Pinpoint the cell where the given text exists, returning its [X, Y] midpoint coordinate. 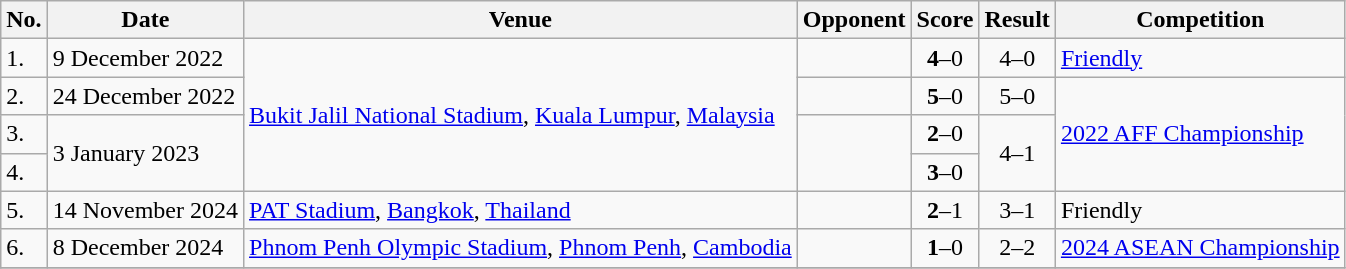
3. [24, 134]
Venue [521, 20]
No. [24, 20]
14 November 2024 [145, 210]
6. [24, 248]
2–1 [945, 210]
4–1 [1017, 153]
Competition [1200, 20]
5. [24, 210]
2–0 [945, 134]
1–0 [945, 248]
2–2 [1017, 248]
3–0 [945, 172]
1. [24, 58]
Bukit Jalil National Stadium, Kuala Lumpur, Malaysia [521, 115]
9 December 2022 [145, 58]
Score [945, 20]
3–1 [1017, 210]
2022 AFF Championship [1200, 134]
3 January 2023 [145, 153]
PAT Stadium, Bangkok, Thailand [521, 210]
Date [145, 20]
8 December 2024 [145, 248]
Result [1017, 20]
Phnom Penh Olympic Stadium, Phnom Penh, Cambodia [521, 248]
4. [24, 172]
24 December 2022 [145, 96]
2. [24, 96]
2024 ASEAN Championship [1200, 248]
Opponent [854, 20]
